For the text-containing cell, return its midpoint in [X, Y] coordinate format. 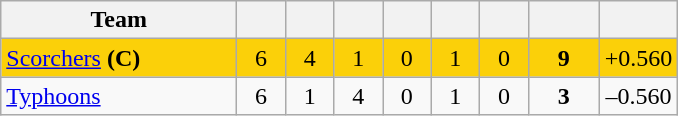
+0.560 [638, 58]
–0.560 [638, 96]
Typhoons [119, 96]
Team [119, 20]
Scorchers (C) [119, 58]
9 [564, 58]
3 [564, 96]
